Provide the [x, y] coordinate of the cell's center where the given text is located.  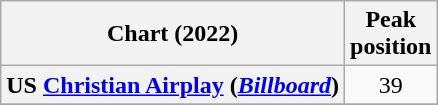
Peak position [391, 34]
US Christian Airplay (Billboard) [173, 85]
39 [391, 85]
Chart (2022) [173, 34]
